Identify which cell holds the provided text, then report its [X, Y] central coordinate. 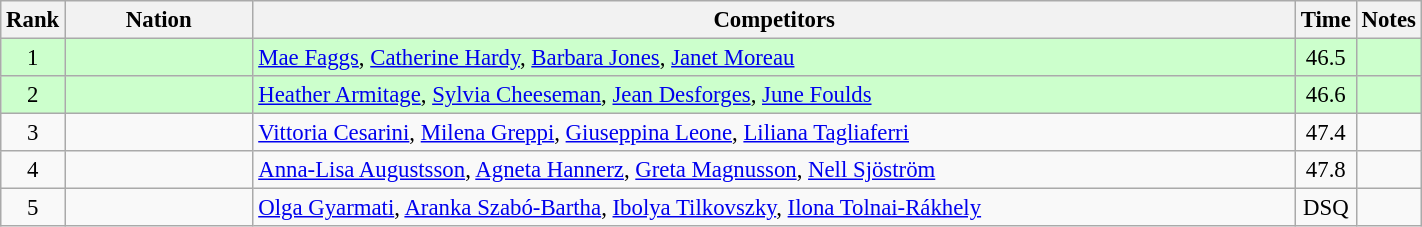
46.5 [1326, 58]
1 [33, 58]
Vittoria Cesarini, Milena Greppi, Giuseppina Leone, Liliana Tagliaferri [774, 133]
Mae Faggs, Catherine Hardy, Barbara Jones, Janet Moreau [774, 58]
Heather Armitage, Sylvia Cheeseman, Jean Desforges, June Foulds [774, 95]
3 [33, 133]
Anna-Lisa Augustsson, Agneta Hannerz, Greta Magnusson, Nell Sjöström [774, 170]
Time [1326, 20]
DSQ [1326, 208]
Rank [33, 20]
4 [33, 170]
Competitors [774, 20]
Nation [159, 20]
5 [33, 208]
46.6 [1326, 95]
Notes [1388, 20]
47.4 [1326, 133]
2 [33, 95]
47.8 [1326, 170]
Olga Gyarmati, Aranka Szabó-Bartha, Ibolya Tilkovszky, Ilona Tolnai-Rákhely [774, 208]
